Pinpoint the cell where the given text exists, returning its [X, Y] midpoint coordinate. 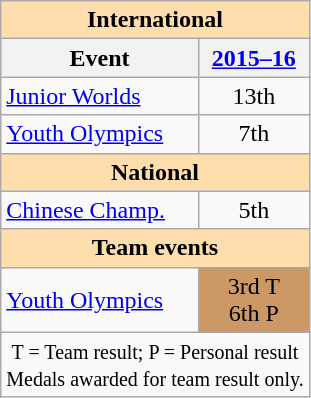
Junior Worlds [100, 96]
National [155, 172]
Chinese Champ. [100, 210]
International [155, 20]
Event [100, 58]
T = Team result; P = Personal resultMedals awarded for team result only. [155, 364]
5th [254, 210]
13th [254, 96]
3rd T 6th P [254, 300]
Team events [155, 248]
7th [254, 134]
2015–16 [254, 58]
